Locate the cell with the specified text and output its [x, y] center coordinate. 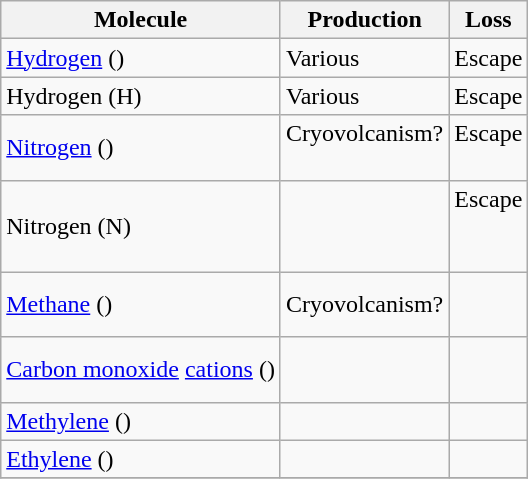
Nitrogen () [141, 148]
Methylene () [141, 421]
Molecule [141, 20]
Loss [488, 20]
Hydrogen () [141, 58]
Methane () [141, 304]
Carbon monoxide cations () [141, 370]
Ethylene () [141, 459]
Nitrogen (N) [141, 226]
Hydrogen (H) [141, 96]
Production [364, 20]
